From the cell containing the given text, extract its center point as [x, y] coordinate. 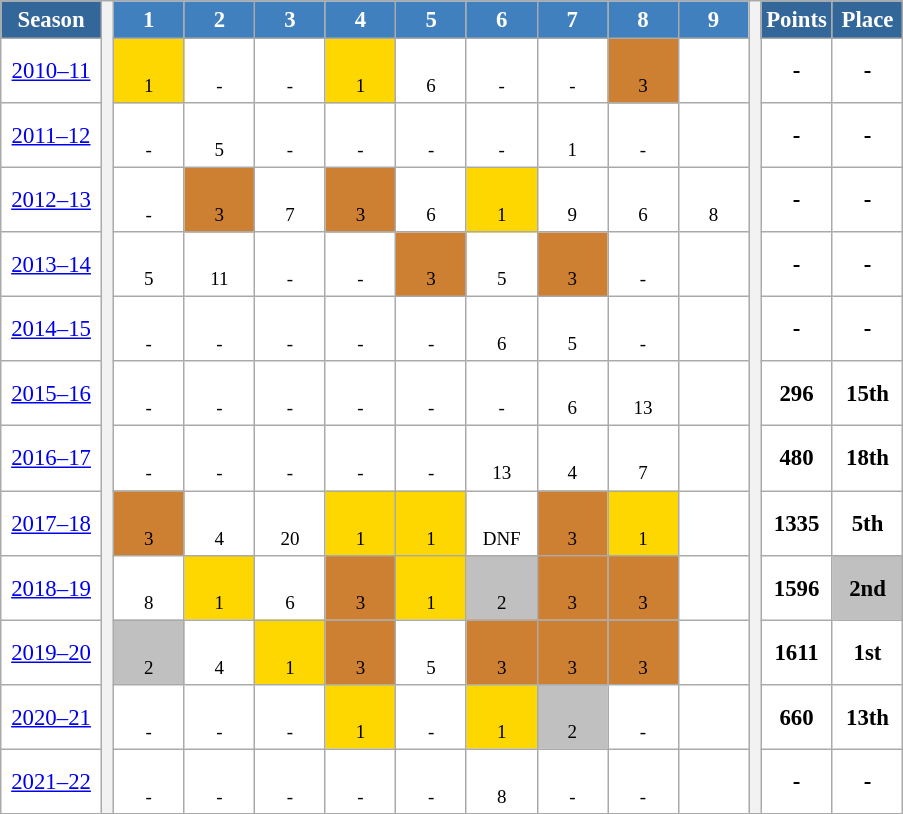
5th [868, 524]
DNF [502, 524]
2017–18 [52, 524]
1st [868, 652]
2012–13 [52, 200]
2020–21 [52, 716]
2015–16 [52, 394]
2018–19 [52, 588]
2016–17 [52, 458]
Season [52, 20]
2014–15 [52, 330]
1335 [796, 524]
2013–14 [52, 264]
15th [868, 394]
20 [290, 524]
2011–12 [52, 136]
13th [868, 716]
2021–22 [52, 782]
1596 [796, 588]
296 [796, 394]
Place [868, 20]
11 [220, 264]
660 [796, 716]
18th [868, 458]
2010–11 [52, 72]
Points [796, 20]
480 [796, 458]
2nd [868, 588]
2019–20 [52, 652]
1611 [796, 652]
